For the text-containing cell, return its midpoint in (x, y) coordinate format. 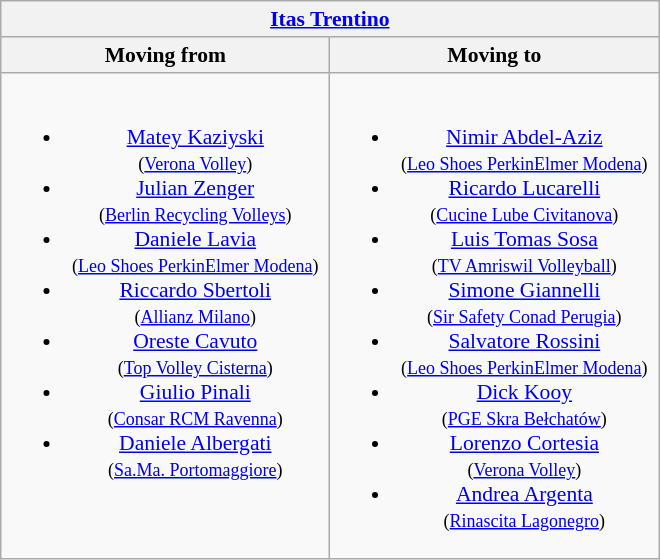
Itas Trentino (330, 19)
Moving to (494, 55)
Moving from (166, 55)
